Determine the (x, y) coordinate at the center of the cell enclosing the given text.  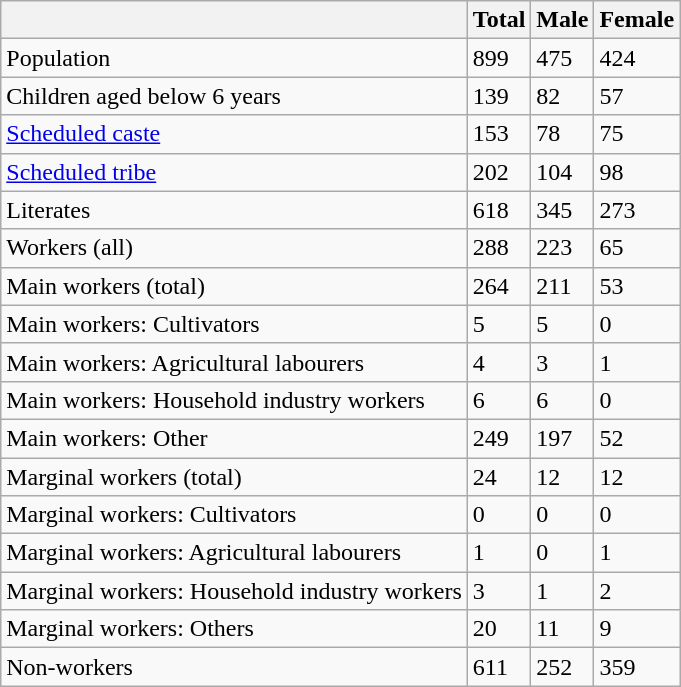
Children aged below 6 years (234, 96)
Marginal workers (total) (234, 477)
Scheduled caste (234, 134)
11 (562, 629)
78 (562, 134)
75 (637, 134)
52 (637, 438)
104 (562, 172)
424 (637, 58)
252 (562, 667)
65 (637, 248)
Main workers (total) (234, 286)
2 (637, 591)
4 (499, 362)
Workers (all) (234, 248)
153 (499, 134)
288 (499, 248)
Total (499, 20)
98 (637, 172)
Marginal workers: Agricultural labourers (234, 553)
20 (499, 629)
211 (562, 286)
Literates (234, 210)
197 (562, 438)
359 (637, 667)
Scheduled tribe (234, 172)
223 (562, 248)
Female (637, 20)
Main workers: Other (234, 438)
475 (562, 58)
611 (499, 667)
202 (499, 172)
139 (499, 96)
899 (499, 58)
82 (562, 96)
Marginal workers: Household industry workers (234, 591)
Marginal workers: Others (234, 629)
Population (234, 58)
9 (637, 629)
618 (499, 210)
Non-workers (234, 667)
24 (499, 477)
57 (637, 96)
Male (562, 20)
Main workers: Cultivators (234, 324)
Main workers: Agricultural labourers (234, 362)
345 (562, 210)
264 (499, 286)
Marginal workers: Cultivators (234, 515)
249 (499, 438)
Main workers: Household industry workers (234, 400)
273 (637, 210)
53 (637, 286)
